Output the [x, y] coordinate of the center of the cell containing the given text.  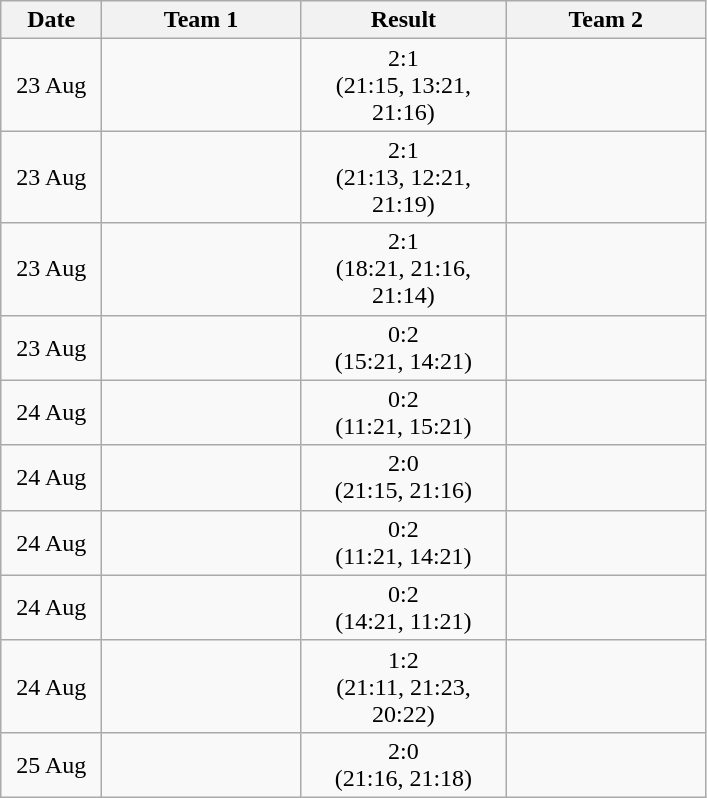
2:1 (21:15, 13:21, 21:16) [403, 85]
2:1 (18:21, 21:16, 21:14) [403, 269]
Date [52, 20]
25 Aug [52, 764]
2:0 (21:16, 21:18) [403, 764]
2:0 (21:15, 21:16) [403, 478]
1:2 (21:11, 21:23, 20:22) [403, 686]
Team 2 [606, 20]
2:1 (21:13, 12:21, 21:19) [403, 177]
Team 1 [202, 20]
0:2 (14:21, 11:21) [403, 608]
0:2 (15:21, 14:21) [403, 348]
0:2 (11:21, 15:21) [403, 412]
Result [403, 20]
0:2 (11:21, 14:21) [403, 542]
